Capture the cell that displays the provided text and extract its [x, y] central coordinate. 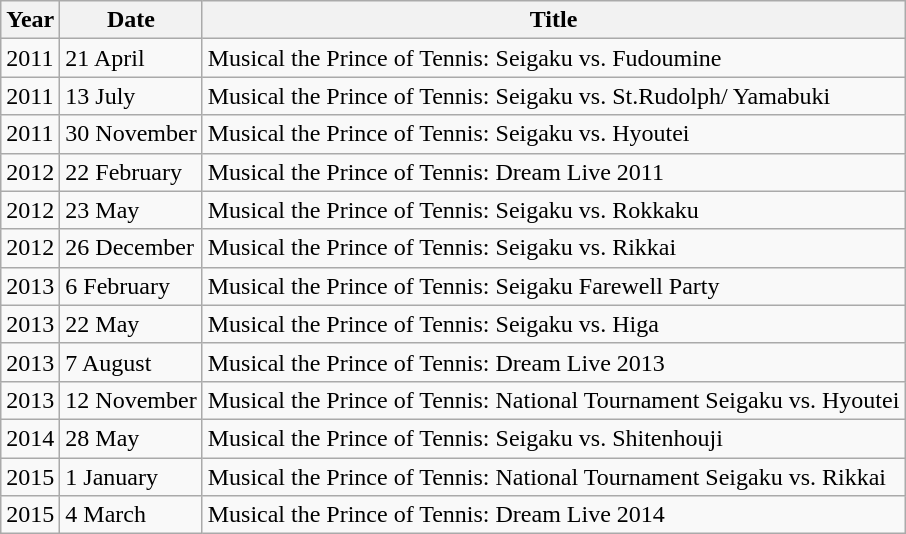
Musical the Prince of Tennis: Seigaku vs. Rokkaku [554, 210]
Musical the Prince of Tennis: Seigaku vs. Higa [554, 324]
Musical the Prince of Tennis: Seigaku vs. Rikkai [554, 248]
22 May [131, 324]
26 December [131, 248]
22 February [131, 172]
Musical the Prince of Tennis: Seigaku vs. Shitenhouji [554, 438]
Year [30, 20]
2014 [30, 438]
Musical the Prince of Tennis: National Tournament Seigaku vs. Rikkai [554, 477]
1 January [131, 477]
23 May [131, 210]
21 April [131, 58]
Musical the Prince of Tennis: Dream Live 2013 [554, 362]
Musical the Prince of Tennis: National Tournament Seigaku vs. Hyoutei [554, 400]
Title [554, 20]
Musical the Prince of Tennis: Seigaku vs. St.Rudolph/ Yamabuki [554, 96]
7 August [131, 362]
12 November [131, 400]
Musical the Prince of Tennis: Seigaku vs. Fudoumine [554, 58]
Musical the Prince of Tennis: Seigaku vs. Hyoutei [554, 134]
4 March [131, 515]
30 November [131, 134]
28 May [131, 438]
Date [131, 20]
Musical the Prince of Tennis: Dream Live 2011 [554, 172]
13 July [131, 96]
Musical the Prince of Tennis: Dream Live 2014 [554, 515]
Musical the Prince of Tennis: Seigaku Farewell Party [554, 286]
6 February [131, 286]
